Detect which cell encompasses the target text, then output its (x, y) center coordinate. 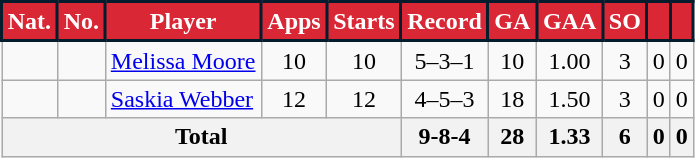
SO (626, 22)
Player (183, 22)
Saskia Webber (183, 99)
Melissa Moore (183, 60)
1.33 (570, 137)
1.00 (570, 60)
9-8-4 (444, 137)
GA (512, 22)
Starts (364, 22)
1.50 (570, 99)
5–3–1 (444, 60)
4–5–3 (444, 99)
Apps (294, 22)
Record (444, 22)
28 (512, 137)
No. (81, 22)
18 (512, 99)
GAA (570, 22)
6 (626, 137)
Nat. (30, 22)
Total (202, 137)
